Locate the cell with the specified text and output its (x, y) center coordinate. 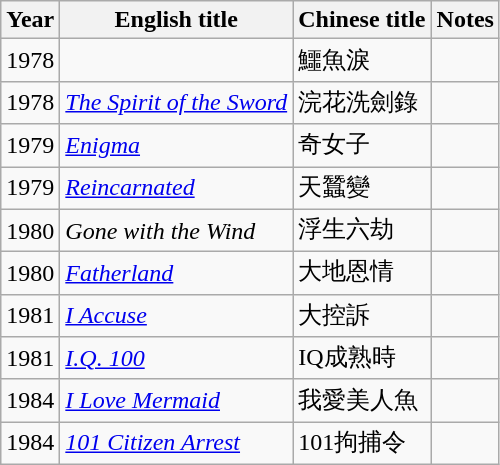
IQ成熟時 (362, 358)
English title (176, 20)
I Love Mermaid (176, 400)
天蠶變 (362, 188)
浮生六劫 (362, 230)
101拘捕令 (362, 444)
大地恩情 (362, 274)
I Accuse (176, 316)
I.Q. 100 (176, 358)
Fatherland (176, 274)
101 Citizen Arrest (176, 444)
The Spirit of the Sword (176, 102)
Enigma (176, 146)
Notes (465, 20)
鱷魚淚 (362, 60)
Reincarnated (176, 188)
我愛美人魚 (362, 400)
奇女子 (362, 146)
Chinese title (362, 20)
浣花洗劍錄 (362, 102)
大控訴 (362, 316)
Gone with the Wind (176, 230)
Year (30, 20)
